Provide the [x, y] coordinate of the cell's center where the given text is located.  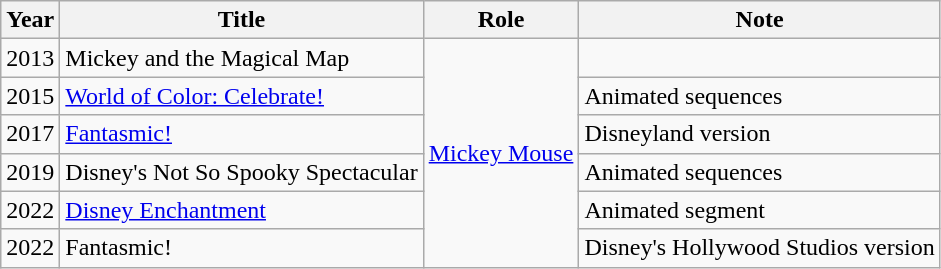
Disney Enchantment [242, 210]
Year [30, 20]
Mickey and the Magical Map [242, 58]
Role [501, 20]
Title [242, 20]
2013 [30, 58]
2015 [30, 96]
Animated segment [760, 210]
Note [760, 20]
Mickey Mouse [501, 153]
Disney's Hollywood Studios version [760, 248]
2019 [30, 172]
World of Color: Celebrate! [242, 96]
2017 [30, 134]
Disney's Not So Spooky Spectacular [242, 172]
Disneyland version [760, 134]
